Extract the [X, Y] coordinate from the center of the cell holding the provided text.  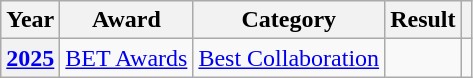
Best Collaboration [289, 58]
Award [126, 20]
Year [30, 20]
2025 [30, 58]
Category [289, 20]
BET Awards [126, 58]
Result [423, 20]
